Search for the cell housing the specified text and yield its (x, y) center coordinate. 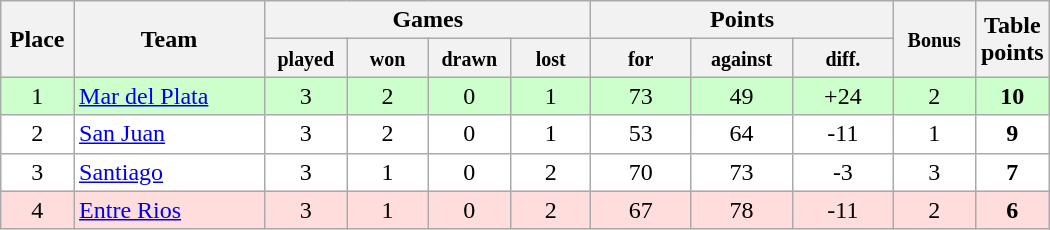
6 (1012, 210)
diff. (843, 58)
7 (1012, 172)
Santiago (170, 172)
+24 (843, 96)
10 (1012, 96)
Team (170, 39)
Bonus (934, 39)
Mar del Plata (170, 96)
Entre Rios (170, 210)
9 (1012, 134)
Points (742, 20)
4 (38, 210)
won (388, 58)
Place (38, 39)
lost (550, 58)
70 (640, 172)
drawn (469, 58)
Tablepoints (1012, 39)
49 (741, 96)
for (640, 58)
Games (428, 20)
-3 (843, 172)
against (741, 58)
78 (741, 210)
67 (640, 210)
played (306, 58)
San Juan (170, 134)
64 (741, 134)
53 (640, 134)
